Return the [x, y] coordinate for the center point of the cell that contains the specified text.  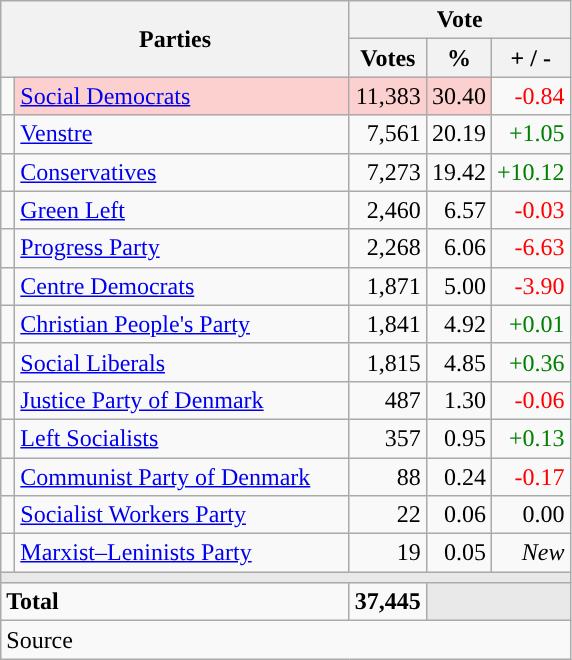
Socialist Workers Party [182, 515]
Centre Democrats [182, 286]
Source [286, 640]
2,460 [388, 210]
+0.36 [530, 362]
+10.12 [530, 172]
Communist Party of Denmark [182, 477]
Christian People's Party [182, 324]
-0.17 [530, 477]
20.19 [458, 134]
4.85 [458, 362]
-3.90 [530, 286]
7,273 [388, 172]
1,841 [388, 324]
+ / - [530, 58]
487 [388, 400]
-0.03 [530, 210]
+0.01 [530, 324]
2,268 [388, 248]
Social Liberals [182, 362]
1,815 [388, 362]
357 [388, 438]
6.06 [458, 248]
19.42 [458, 172]
37,445 [388, 602]
Marxist–Leninists Party [182, 553]
4.92 [458, 324]
0.05 [458, 553]
Green Left [182, 210]
0.95 [458, 438]
30.40 [458, 96]
11,383 [388, 96]
0.24 [458, 477]
1.30 [458, 400]
Left Socialists [182, 438]
22 [388, 515]
+0.13 [530, 438]
-0.84 [530, 96]
New [530, 553]
-6.63 [530, 248]
Venstre [182, 134]
Social Democrats [182, 96]
% [458, 58]
+1.05 [530, 134]
Total [176, 602]
Justice Party of Denmark [182, 400]
19 [388, 553]
6.57 [458, 210]
5.00 [458, 286]
Conservatives [182, 172]
Parties [176, 39]
Votes [388, 58]
0.00 [530, 515]
88 [388, 477]
-0.06 [530, 400]
Vote [460, 20]
1,871 [388, 286]
0.06 [458, 515]
7,561 [388, 134]
Progress Party [182, 248]
